Return (x, y) of the center of cell containing provided text 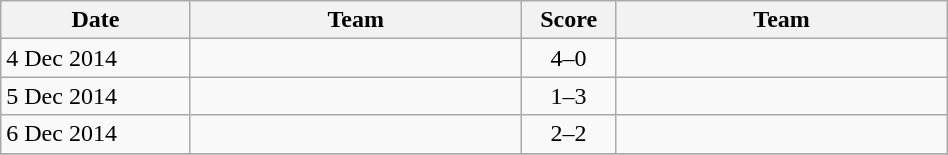
Date (96, 20)
4 Dec 2014 (96, 58)
6 Dec 2014 (96, 134)
4–0 (568, 58)
1–3 (568, 96)
2–2 (568, 134)
5 Dec 2014 (96, 96)
Score (568, 20)
